From the cell containing the given text, extract its center point as (X, Y) coordinate. 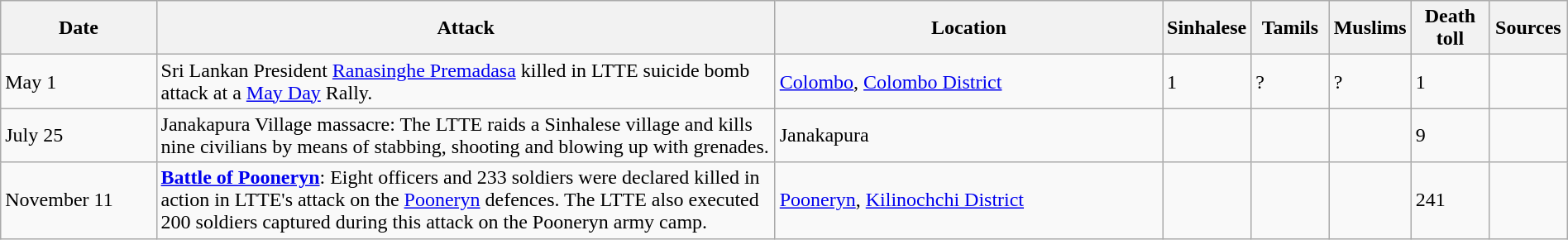
May 1 (79, 81)
Pooneryn, Kilinochchi District (968, 200)
Sri Lankan President Ranasinghe Premadasa killed in LTTE suicide bomb attack at a May Day Rally. (466, 81)
Tamils (1290, 28)
November 11 (79, 200)
Sources (1528, 28)
Attack (466, 28)
Janakapura (968, 136)
Sinhalese (1207, 28)
July 25 (79, 136)
Muslims (1370, 28)
Death toll (1450, 28)
Date (79, 28)
241 (1450, 200)
Janakapura Village massacre: The LTTE raids a Sinhalese village and kills nine civilians by means of stabbing, shooting and blowing up with grenades. (466, 136)
Colombo, Colombo District (968, 81)
9 (1450, 136)
Location (968, 28)
